Pinpoint the cell where the given text exists, returning its (X, Y) midpoint coordinate. 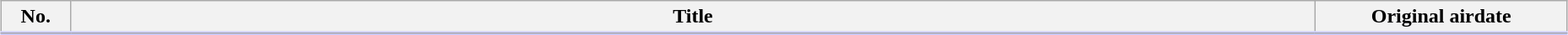
Title (693, 17)
No. (35, 17)
Original airdate (1441, 17)
